Find where the given text appears and provide that cell's center as (x, y) coordinate. 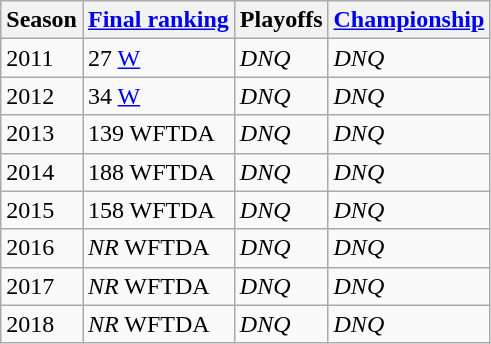
2017 (42, 286)
2016 (42, 248)
158 WFTDA (158, 210)
139 WFTDA (158, 134)
Championship (409, 20)
2018 (42, 324)
Season (42, 20)
34 W (158, 96)
Final ranking (158, 20)
2012 (42, 96)
188 WFTDA (158, 172)
2015 (42, 210)
27 W (158, 58)
2011 (42, 58)
2013 (42, 134)
2014 (42, 172)
Playoffs (281, 20)
